Provide the [x, y] coordinate of the cell's center where the given text is located.  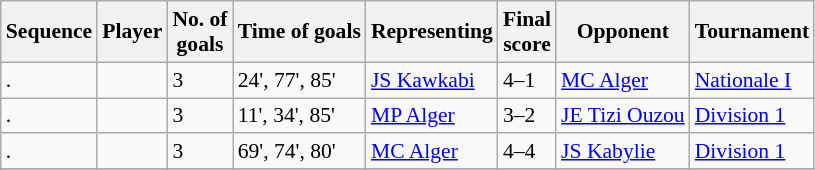
Player [132, 32]
No. ofgoals [200, 32]
4–1 [527, 80]
JE Tizi Ouzou [623, 116]
Representing [432, 32]
24', 77', 85' [300, 80]
3–2 [527, 116]
Sequence [49, 32]
JS Kawkabi [432, 80]
Finalscore [527, 32]
69', 74', 80' [300, 152]
Time of goals [300, 32]
11', 34', 85' [300, 116]
JS Kabylie [623, 152]
Tournament [752, 32]
4–4 [527, 152]
MP Alger [432, 116]
Nationale I [752, 80]
Opponent [623, 32]
